Scan for the cell matching the given text and deliver its [x, y] coordinate at center. 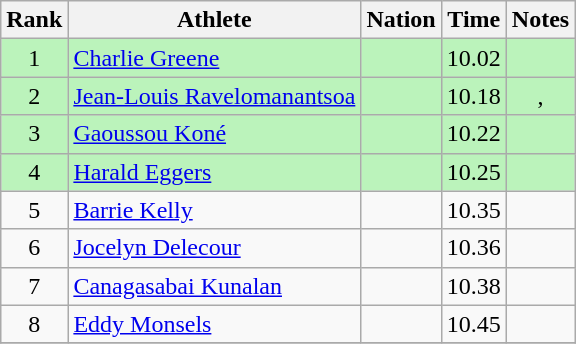
Athlete [214, 20]
Time [474, 20]
Charlie Greene [214, 58]
4 [34, 172]
Rank [34, 20]
10.36 [474, 248]
10.35 [474, 210]
Jean-Louis Ravelomanantsoa [214, 96]
7 [34, 286]
Barrie Kelly [214, 210]
10.22 [474, 134]
2 [34, 96]
Canagasabai Kunalan [214, 286]
Gaoussou Koné [214, 134]
3 [34, 134]
Eddy Monsels [214, 324]
, [540, 96]
10.02 [474, 58]
Harald Eggers [214, 172]
1 [34, 58]
10.18 [474, 96]
6 [34, 248]
10.45 [474, 324]
Nation [401, 20]
10.38 [474, 286]
10.25 [474, 172]
8 [34, 324]
Notes [540, 20]
Jocelyn Delecour [214, 248]
5 [34, 210]
